Identify which cell holds the provided text, then report its (x, y) central coordinate. 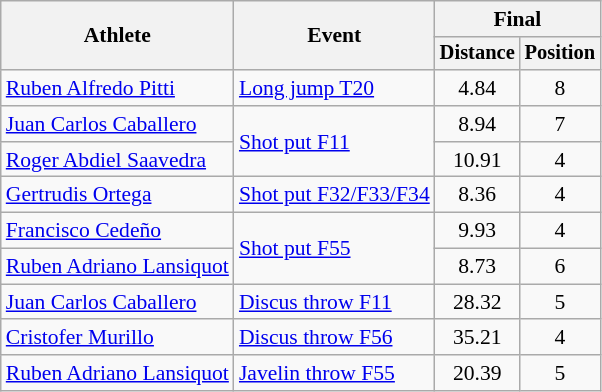
10.91 (478, 160)
8.73 (478, 267)
Shot put F55 (334, 248)
Long jump T20 (334, 88)
Discus throw F11 (334, 302)
Event (334, 36)
Position (560, 54)
28.32 (478, 302)
Final (518, 19)
8.36 (478, 195)
Francisco Cedeño (118, 231)
Roger Abdiel Saavedra (118, 160)
9.93 (478, 231)
6 (560, 267)
Shot put F11 (334, 142)
Cristofer Murillo (118, 338)
Discus throw F56 (334, 338)
20.39 (478, 373)
Javelin throw F55 (334, 373)
Athlete (118, 36)
4.84 (478, 88)
Distance (478, 54)
Gertrudis Ortega (118, 195)
8 (560, 88)
Ruben Alfredo Pitti (118, 88)
Shot put F32/F33/F34 (334, 195)
8.94 (478, 124)
7 (560, 124)
35.21 (478, 338)
